Provide the [X, Y] coordinate of the cell's center where the given text is located.  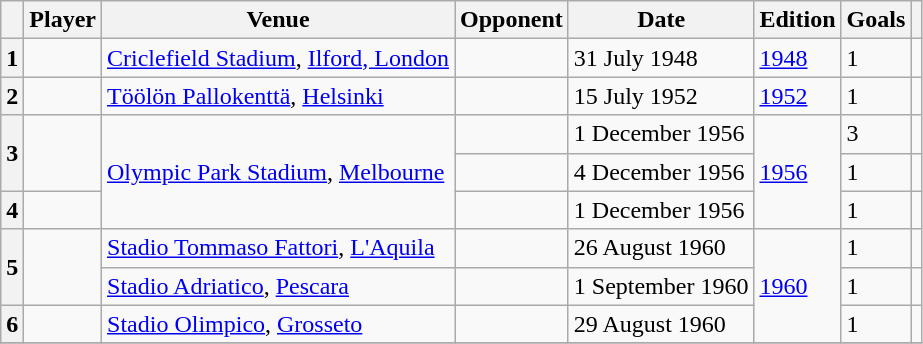
Player [63, 20]
Criclefield Stadium, Ilford, London [278, 58]
Edition [798, 20]
26 August 1960 [661, 248]
1956 [798, 172]
4 [12, 210]
15 July 1952 [661, 96]
1960 [798, 286]
Date [661, 20]
4 December 1956 [661, 172]
Stadio Adriatico, Pescara [278, 286]
1952 [798, 96]
1948 [798, 58]
Olympic Park Stadium, Melbourne [278, 172]
29 August 1960 [661, 324]
5 [12, 267]
Töölön Pallokenttä, Helsinki [278, 96]
6 [12, 324]
Venue [278, 20]
1 September 1960 [661, 286]
Opponent [511, 20]
31 July 1948 [661, 58]
Stadio Tommaso Fattori, L'Aquila [278, 248]
Stadio Olimpico, Grosseto [278, 324]
2 [12, 96]
Goals [876, 20]
